Capture the cell that displays the provided text and extract its [x, y] central coordinate. 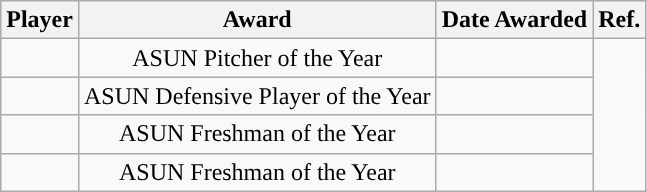
Date Awarded [514, 20]
ASUN Defensive Player of the Year [257, 96]
ASUN Pitcher of the Year [257, 58]
Award [257, 20]
Ref. [620, 20]
Player [40, 20]
